Determine the (x, y) coordinate at the center of the cell enclosing the given text.  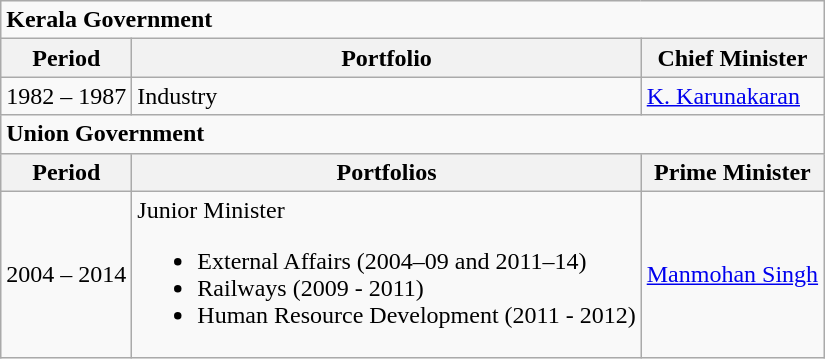
2004 – 2014 (66, 274)
Prime Minister (732, 172)
Manmohan Singh (732, 274)
K. Karunakaran (732, 96)
Kerala Government (412, 20)
Industry (386, 96)
Chief Minister (732, 58)
Union Government (412, 134)
Junior MinisterExternal Affairs (2004–09 and 2011–14)Railways (2009 - 2011)Human Resource Development (2011 - 2012) (386, 274)
Portfolios (386, 172)
Portfolio (386, 58)
1982 – 1987 (66, 96)
